Output the [x, y] coordinate of the center of the cell containing the given text.  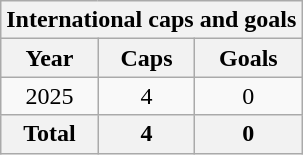
Total [50, 134]
Caps [146, 58]
2025 [50, 96]
International caps and goals [152, 20]
Year [50, 58]
Goals [248, 58]
